Detect which cell encompasses the target text, then output its (X, Y) center coordinate. 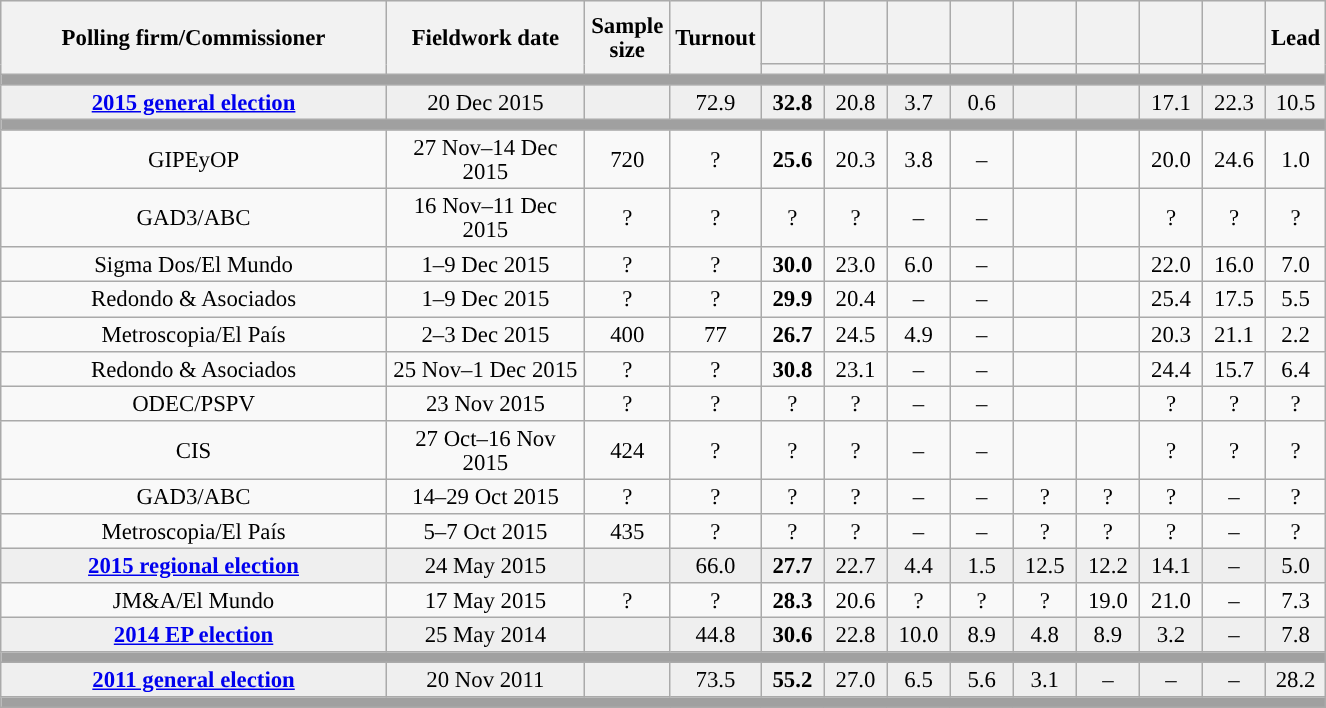
Sigma Dos/El Mundo (194, 266)
16 Nov–11 Dec 2015 (485, 218)
16.0 (1234, 266)
3.1 (1044, 680)
20.8 (856, 102)
27 Oct–16 Nov 2015 (485, 450)
0.6 (982, 102)
27.7 (792, 566)
5.6 (982, 680)
10.5 (1296, 102)
28.3 (792, 600)
24 May 2015 (485, 566)
27.0 (856, 680)
22.8 (856, 634)
6.4 (1296, 368)
5.0 (1296, 566)
ODEC/PSPV (194, 404)
7.8 (1296, 634)
26.7 (792, 334)
32.8 (792, 102)
20.6 (856, 600)
6.0 (918, 266)
400 (627, 334)
2.2 (1296, 334)
424 (627, 450)
20 Dec 2015 (485, 102)
4.4 (918, 566)
24.6 (1234, 160)
3.8 (918, 160)
2–3 Dec 2015 (485, 334)
30.8 (792, 368)
19.0 (1108, 600)
4.9 (918, 334)
27 Nov–14 Dec 2015 (485, 160)
23 Nov 2015 (485, 404)
24.4 (1170, 368)
1.5 (982, 566)
44.8 (716, 634)
22.3 (1234, 102)
77 (716, 334)
23.0 (856, 266)
3.7 (918, 102)
2011 general election (194, 680)
17 May 2015 (485, 600)
12.5 (1044, 566)
2014 EP election (194, 634)
12.2 (1108, 566)
720 (627, 160)
Lead (1296, 38)
Polling firm/Commissioner (194, 38)
17.5 (1234, 300)
7.3 (1296, 600)
GIPEyOP (194, 160)
25.4 (1170, 300)
66.0 (716, 566)
28.2 (1296, 680)
15.7 (1234, 368)
20 Nov 2011 (485, 680)
22.0 (1170, 266)
21.0 (1170, 600)
25 May 2014 (485, 634)
Sample size (627, 38)
30.0 (792, 266)
14–29 Oct 2015 (485, 496)
7.0 (1296, 266)
2015 regional election (194, 566)
4.8 (1044, 634)
73.5 (716, 680)
25 Nov–1 Dec 2015 (485, 368)
72.9 (716, 102)
14.1 (1170, 566)
30.6 (792, 634)
1.0 (1296, 160)
5–7 Oct 2015 (485, 532)
20.4 (856, 300)
20.0 (1170, 160)
3.2 (1170, 634)
10.0 (918, 634)
29.9 (792, 300)
23.1 (856, 368)
JM&A/El Mundo (194, 600)
17.1 (1170, 102)
Turnout (716, 38)
2015 general election (194, 102)
6.5 (918, 680)
21.1 (1234, 334)
5.5 (1296, 300)
CIS (194, 450)
55.2 (792, 680)
435 (627, 532)
24.5 (856, 334)
Fieldwork date (485, 38)
22.7 (856, 566)
25.6 (792, 160)
